Detect which cell encompasses the target text, then output its (X, Y) center coordinate. 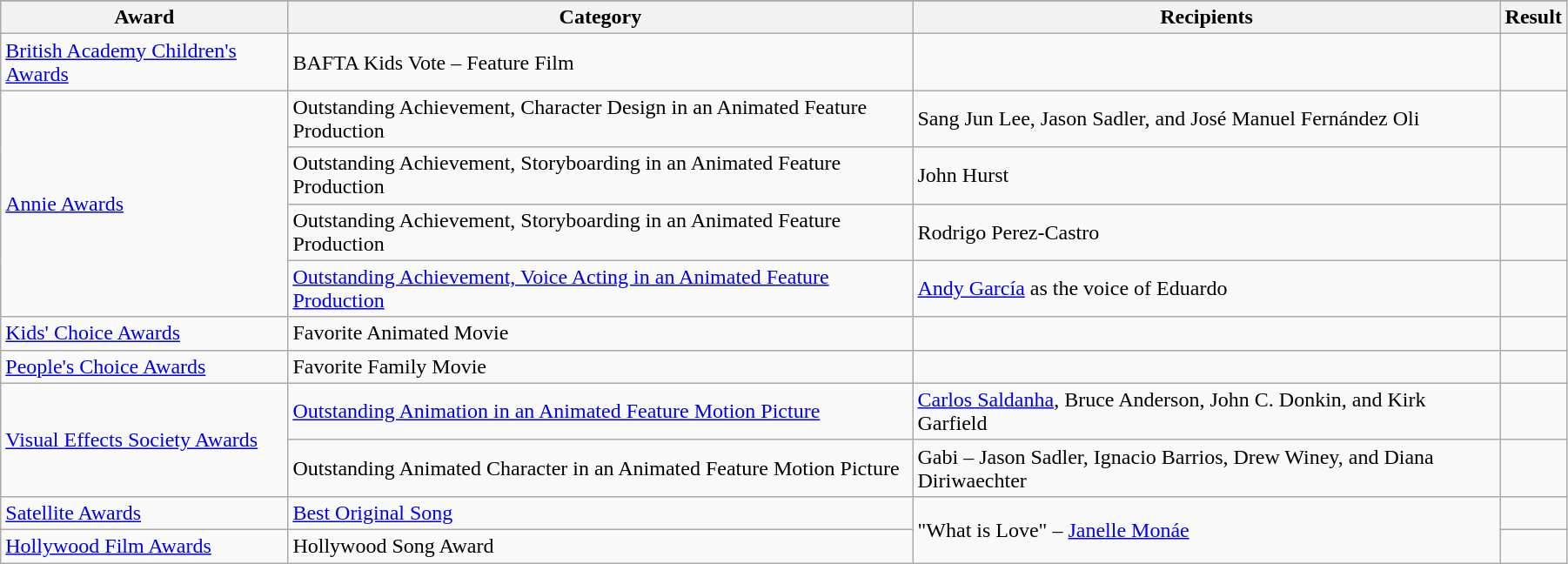
Hollywood Song Award (600, 546)
People's Choice Awards (144, 366)
Recipients (1206, 17)
Outstanding Achievement, Character Design in an Animated Feature Production (600, 118)
Rodrigo Perez-Castro (1206, 232)
Favorite Animated Movie (600, 333)
Gabi – Jason Sadler, Ignacio Barrios, Drew Winey, and Diana Diriwaechter (1206, 468)
Annie Awards (144, 204)
Category (600, 17)
Satellite Awards (144, 513)
Carlos Saldanha, Bruce Anderson, John C. Donkin, and Kirk Garfield (1206, 411)
Best Original Song (600, 513)
"What is Love" – Janelle Monáe (1206, 529)
Favorite Family Movie (600, 366)
John Hurst (1206, 176)
BAFTA Kids Vote – Feature Film (600, 63)
Result (1533, 17)
Andy García as the voice of Eduardo (1206, 289)
Sang Jun Lee, Jason Sadler, and José Manuel Fernández Oli (1206, 118)
Kids' Choice Awards (144, 333)
British Academy Children's Awards (144, 63)
Outstanding Animation in an Animated Feature Motion Picture (600, 411)
Outstanding Animated Character in an Animated Feature Motion Picture (600, 468)
Award (144, 17)
Visual Effects Society Awards (144, 440)
Hollywood Film Awards (144, 546)
Outstanding Achievement, Voice Acting in an Animated Feature Production (600, 289)
